Return (X, Y) of the center of cell containing provided text 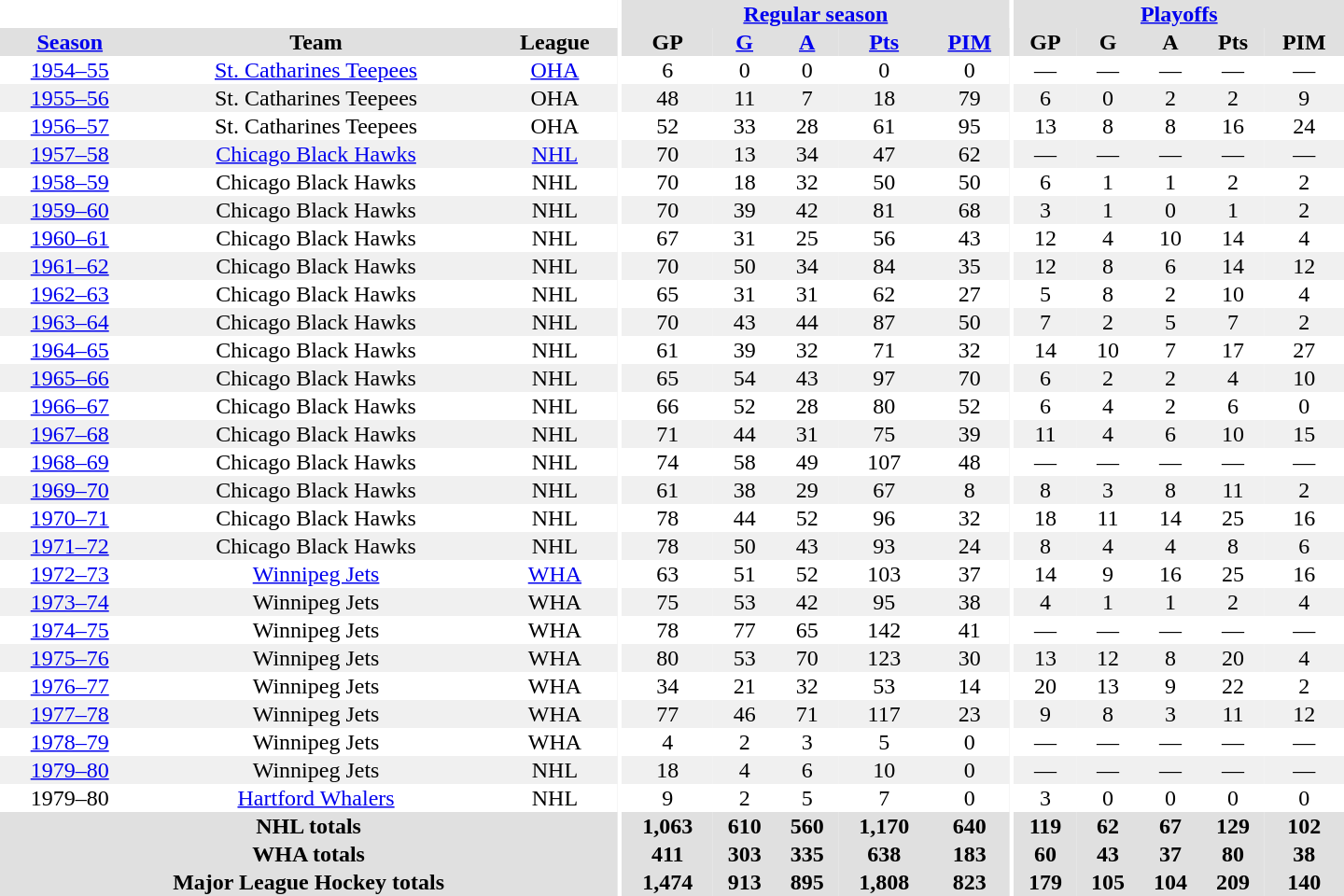
54 (745, 378)
1956–57 (69, 126)
209 (1232, 882)
1,063 (667, 826)
1,170 (884, 826)
1976–77 (69, 686)
640 (969, 826)
142 (884, 630)
183 (969, 854)
21 (745, 686)
1958–59 (69, 182)
1968–69 (69, 462)
638 (884, 854)
1971–72 (69, 546)
17 (1232, 350)
119 (1045, 826)
41 (969, 630)
WHA totals (308, 854)
63 (667, 574)
79 (969, 98)
1955–56 (69, 98)
129 (1232, 826)
1,474 (667, 882)
56 (884, 238)
610 (745, 826)
35 (969, 266)
104 (1170, 882)
1972–73 (69, 574)
Hartford Whalers (315, 798)
29 (806, 490)
1974–75 (69, 630)
58 (745, 462)
30 (969, 658)
1962–63 (69, 294)
117 (884, 714)
895 (806, 882)
103 (884, 574)
105 (1109, 882)
102 (1304, 826)
60 (1045, 854)
22 (1232, 686)
823 (969, 882)
74 (667, 462)
913 (745, 882)
33 (745, 126)
23 (969, 714)
179 (1045, 882)
1966–67 (69, 406)
1965–66 (69, 378)
1957–58 (69, 154)
411 (667, 854)
81 (884, 210)
47 (884, 154)
1969–70 (69, 490)
49 (806, 462)
46 (745, 714)
Major League Hockey totals (308, 882)
84 (884, 266)
303 (745, 854)
Playoffs (1180, 14)
123 (884, 658)
66 (667, 406)
1978–79 (69, 742)
NHL totals (308, 826)
Regular season (816, 14)
1973–74 (69, 602)
1960–61 (69, 238)
335 (806, 854)
87 (884, 322)
Season (69, 42)
97 (884, 378)
1,808 (884, 882)
1963–64 (69, 322)
1964–65 (69, 350)
1977–78 (69, 714)
15 (1304, 434)
68 (969, 210)
560 (806, 826)
League (554, 42)
107 (884, 462)
1967–68 (69, 434)
140 (1304, 882)
1959–60 (69, 210)
93 (884, 546)
Team (315, 42)
51 (745, 574)
1970–71 (69, 518)
1961–62 (69, 266)
96 (884, 518)
1975–76 (69, 658)
1954–55 (69, 70)
